From the cell containing the given text, extract its center point as (x, y) coordinate. 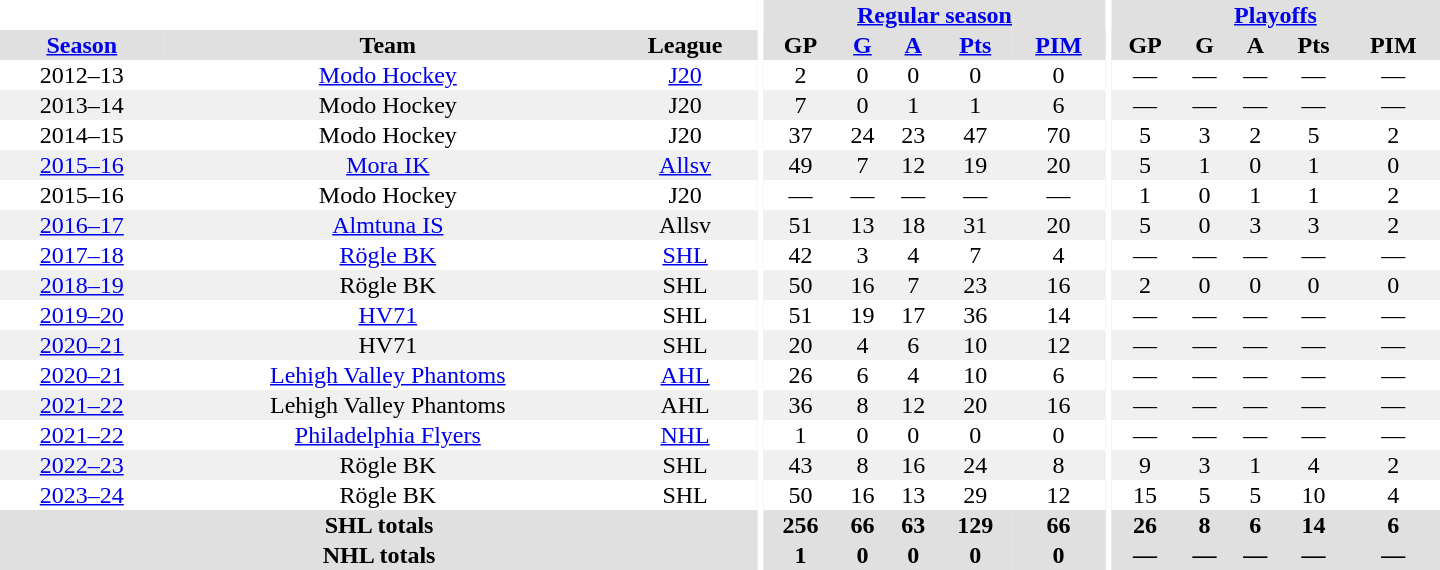
63 (914, 525)
2019–20 (82, 315)
2022–23 (82, 465)
9 (1145, 465)
47 (976, 135)
37 (800, 135)
2018–19 (82, 285)
2016–17 (82, 225)
Mora IK (388, 165)
Playoffs (1276, 15)
Season (82, 45)
70 (1058, 135)
Almtuna IS (388, 225)
18 (914, 225)
42 (800, 255)
17 (914, 315)
Philadelphia Flyers (388, 435)
43 (800, 465)
Regular season (935, 15)
SHL totals (379, 525)
NHL totals (379, 555)
2017–18 (82, 255)
29 (976, 495)
2013–14 (82, 105)
15 (1145, 495)
31 (976, 225)
2012–13 (82, 75)
League (685, 45)
NHL (685, 435)
2014–15 (82, 135)
2023–24 (82, 495)
129 (976, 525)
256 (800, 525)
49 (800, 165)
Team (388, 45)
